Scan for the cell matching the given text and deliver its [x, y] coordinate at center. 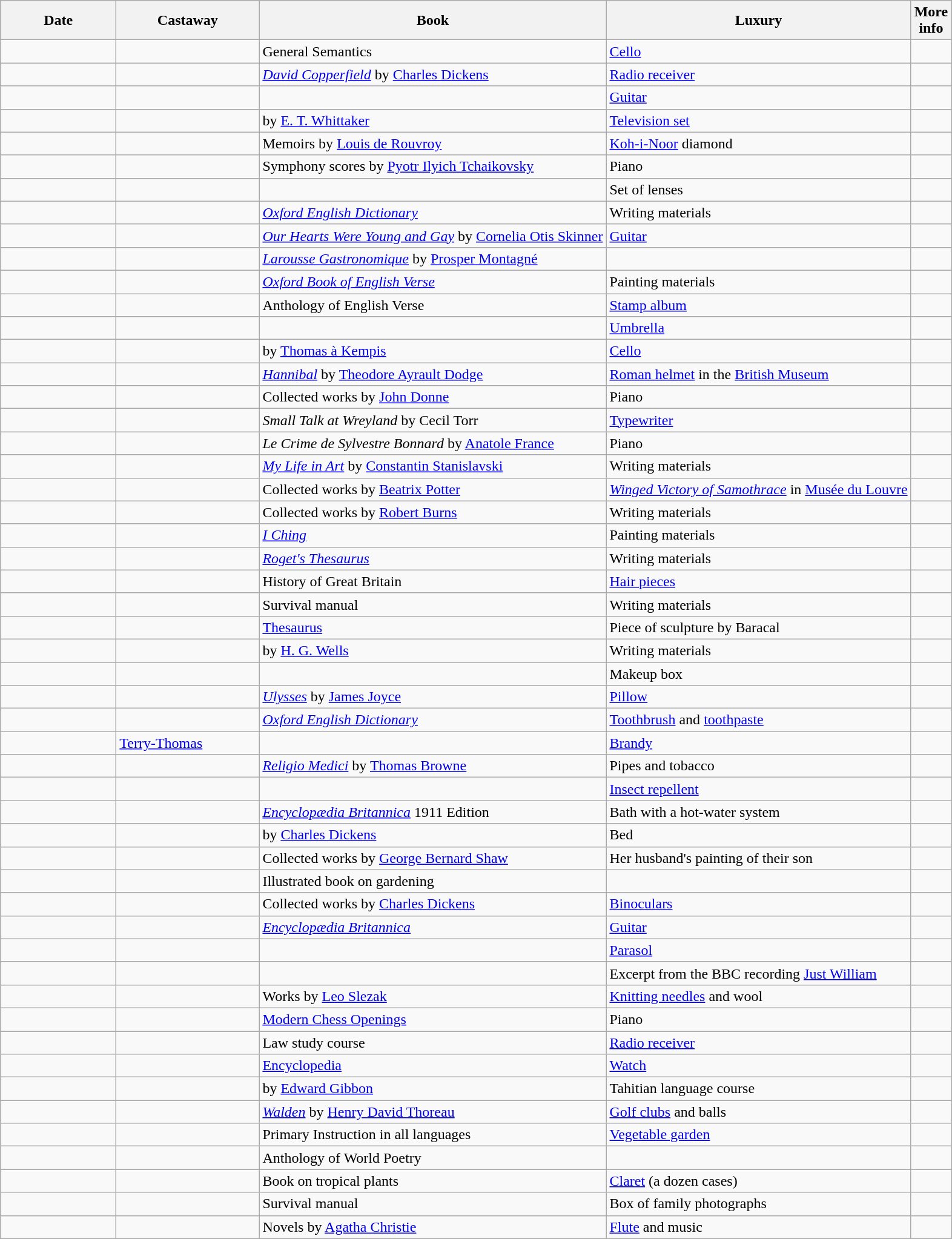
I Ching [432, 535]
My Life in Art by Constantin Stanislavski [432, 466]
Novels by Agatha Christie [432, 1227]
Tahitian language course [758, 1089]
Pipes and tobacco [758, 766]
Ulysses by James Joyce [432, 697]
Golf clubs and balls [758, 1112]
Thesaurus [432, 627]
Bed [758, 835]
Knitting needles and wool [758, 996]
Book [432, 21]
Roman helmet in the British Museum [758, 374]
Watch [758, 1066]
Illustrated book on gardening [432, 881]
Binoculars [758, 904]
General Semantics [432, 51]
Hair pieces [758, 581]
Le Crime de Sylvestre Bonnard by Anatole France [432, 443]
Brandy [758, 743]
Encyclopædia Britannica 1911 Edition [432, 812]
Encyclopædia Britannica [432, 927]
Larousse Gastronomique by Prosper Montagné [432, 259]
Castaway [188, 21]
Collected works by John Donne [432, 397]
David Copperfield by Charles Dickens [432, 74]
Hannibal by Theodore Ayrault Dodge [432, 374]
Book on tropical plants [432, 1181]
Typewriter [758, 420]
Anthology of World Poetry [432, 1158]
Television set [758, 121]
Her husband's painting of their son [758, 858]
Walden by Henry David Thoreau [432, 1112]
Koh-i-Noor diamond [758, 144]
Claret (a dozen cases) [758, 1181]
Umbrella [758, 328]
by E. T. Whittaker [432, 121]
Oxford Book of English Verse [432, 282]
Roget's Thesaurus [432, 558]
Piece of sculpture by Baracal [758, 627]
Toothbrush and toothpaste [758, 720]
Law study course [432, 1042]
Modern Chess Openings [432, 1019]
Date [58, 21]
Encyclopedia [432, 1066]
Primary Instruction in all languages [432, 1135]
Collected works by Beatrix Potter [432, 489]
Small Talk at Wreyland by Cecil Torr [432, 420]
Our Hearts Were Young and Gay by Cornelia Otis Skinner [432, 236]
Collected works by Charles Dickens [432, 904]
Box of family photographs [758, 1204]
Pillow [758, 697]
Collected works by George Bernard Shaw [432, 858]
Terry-Thomas [188, 743]
History of Great Britain [432, 581]
Works by Leo Slezak [432, 996]
Excerpt from the BBC recording Just William [758, 973]
Luxury [758, 21]
Anthology of English Verse [432, 305]
Makeup box [758, 674]
Stamp album [758, 305]
Insect repellent [758, 789]
Moreinfo [931, 21]
Bath with a hot-water system [758, 812]
Vegetable garden [758, 1135]
Parasol [758, 950]
Winged Victory of Samothrace in Musée du Louvre [758, 489]
Symphony scores by Pyotr Ilyich Tchaikovsky [432, 167]
by Edward Gibbon [432, 1089]
by Thomas à Kempis [432, 351]
Memoirs by Louis de Rouvroy [432, 144]
by H. G. Wells [432, 650]
Set of lenses [758, 190]
Religio Medici by Thomas Browne [432, 766]
Collected works by Robert Burns [432, 512]
by Charles Dickens [432, 835]
Flute and music [758, 1227]
